Return the (x, y) coordinate for the center point of the cell that contains the specified text.  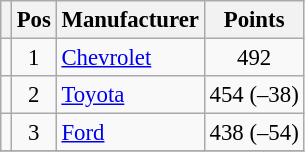
454 (–38) (254, 95)
Manufacturer (130, 20)
Chevrolet (130, 58)
438 (–54) (254, 133)
492 (254, 58)
2 (34, 95)
Ford (130, 133)
1 (34, 58)
Points (254, 20)
Pos (34, 20)
3 (34, 133)
Toyota (130, 95)
